Detect which cell encompasses the target text, then output its (X, Y) center coordinate. 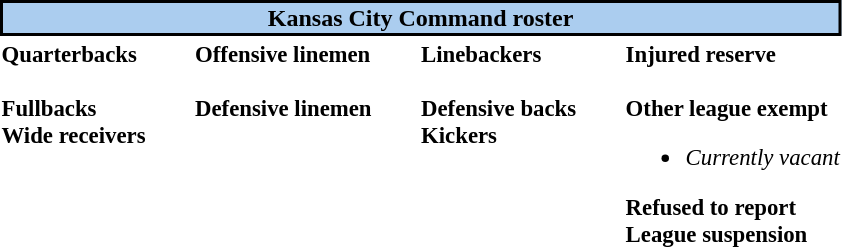
Kansas City Command roster (420, 18)
